Return [X, Y] of the center of cell containing provided text 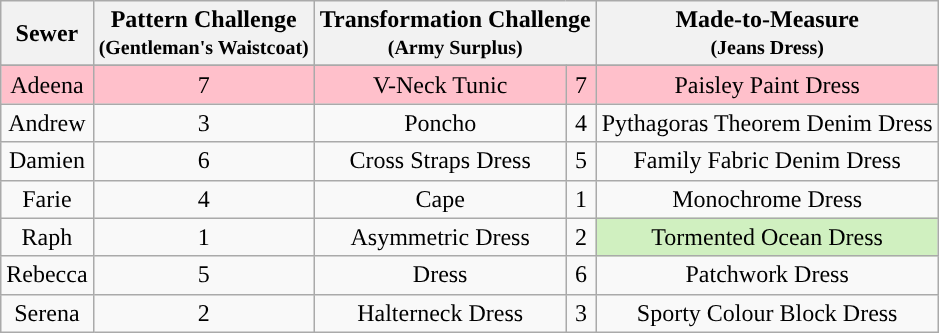
Damien [47, 161]
Cape [440, 199]
Raph [47, 237]
Made-to-Measure(Jeans Dress) [767, 34]
Family Fabric Denim Dress [767, 161]
Asymmetric Dress [440, 237]
Pattern Challenge(Gentleman's Waistcoat) [204, 34]
Halterneck Dress [440, 313]
Andrew [47, 123]
V-Neck Tunic [440, 85]
Patchwork Dress [767, 275]
Rebecca [47, 275]
Paisley Paint Dress [767, 85]
Sporty Colour Block Dress [767, 313]
Monochrome Dress [767, 199]
Transformation Challenge(Army Surplus) [455, 34]
Farie [47, 199]
Dress [440, 275]
Cross Straps Dress [440, 161]
Adeena [47, 85]
Serena [47, 313]
Tormented Ocean Dress [767, 237]
Poncho [440, 123]
Pythagoras Theorem Denim Dress [767, 123]
Sewer [47, 34]
